Provide the (x, y) coordinate of the cell's center where the given text is located.  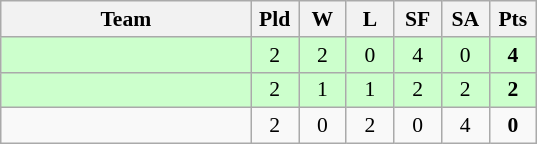
L (370, 19)
SA (465, 19)
Pts (513, 19)
SF (418, 19)
W (322, 19)
Pld (275, 19)
Team (126, 19)
